Return (x, y) of the center of cell containing provided text 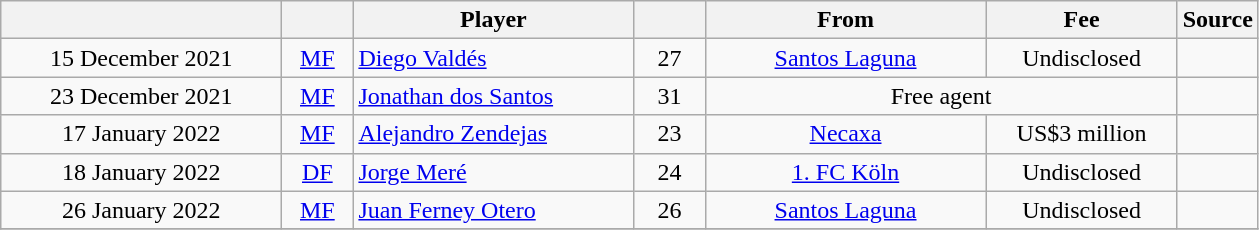
24 (670, 172)
15 December 2021 (142, 58)
Source (1218, 20)
Player (494, 20)
Juan Ferney Otero (494, 210)
23 (670, 134)
26 January 2022 (142, 210)
From (846, 20)
17 January 2022 (142, 134)
31 (670, 96)
Jorge Meré (494, 172)
23 December 2021 (142, 96)
Necaxa (846, 134)
DF (318, 172)
18 January 2022 (142, 172)
Free agent (941, 96)
US$3 million (1082, 134)
Jonathan dos Santos (494, 96)
1. FC Köln (846, 172)
Diego Valdés (494, 58)
Alejandro Zendejas (494, 134)
26 (670, 210)
27 (670, 58)
Fee (1082, 20)
